Scan for the cell matching the given text and deliver its (X, Y) coordinate at center. 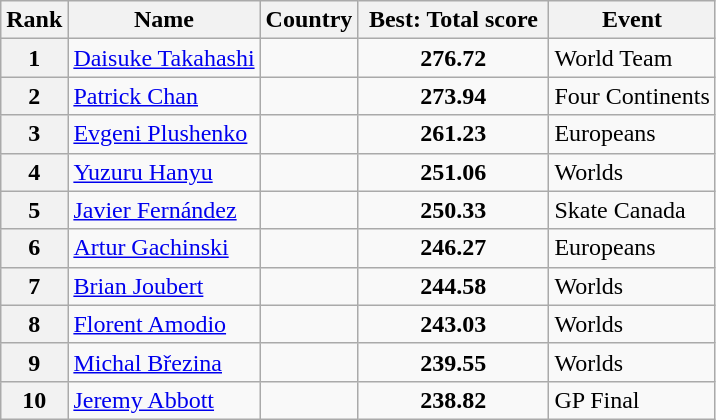
Best: Total score (454, 20)
Rank (34, 20)
Artur Gachinski (164, 248)
239.55 (454, 362)
Michal Březina (164, 362)
Javier Fernández (164, 210)
GP Final (632, 400)
276.72 (454, 58)
9 (34, 362)
250.33 (454, 210)
261.23 (454, 134)
6 (34, 248)
244.58 (454, 286)
2 (34, 96)
1 (34, 58)
246.27 (454, 248)
251.06 (454, 172)
Skate Canada (632, 210)
World Team (632, 58)
5 (34, 210)
10 (34, 400)
3 (34, 134)
Evgeni Plushenko (164, 134)
Patrick Chan (164, 96)
Brian Joubert (164, 286)
Event (632, 20)
Yuzuru Hanyu (164, 172)
Daisuke Takahashi (164, 58)
4 (34, 172)
Jeremy Abbott (164, 400)
7 (34, 286)
238.82 (454, 400)
Name (164, 20)
273.94 (454, 96)
Florent Amodio (164, 324)
243.03 (454, 324)
8 (34, 324)
Four Continents (632, 96)
Country (309, 20)
